Return the [x, y] coordinate for the center point of the cell that contains the specified text.  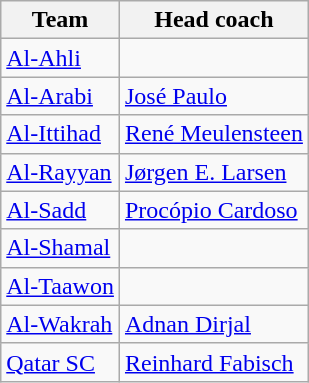
Procópio Cardoso [214, 210]
Jørgen E. Larsen [214, 172]
Adnan Dirjal [214, 324]
René Meulensteen [214, 134]
Al-Arabi [60, 96]
Team [60, 20]
José Paulo [214, 96]
Reinhard Fabisch [214, 362]
Al-Shamal [60, 248]
Al-Ahli [60, 58]
Al-Taawon [60, 286]
Qatar SC [60, 362]
Head coach [214, 20]
Al-Rayyan [60, 172]
Al-Ittihad [60, 134]
Al-Wakrah [60, 324]
Al-Sadd [60, 210]
